Find where the given text appears and provide that cell's center as [X, Y] coordinate. 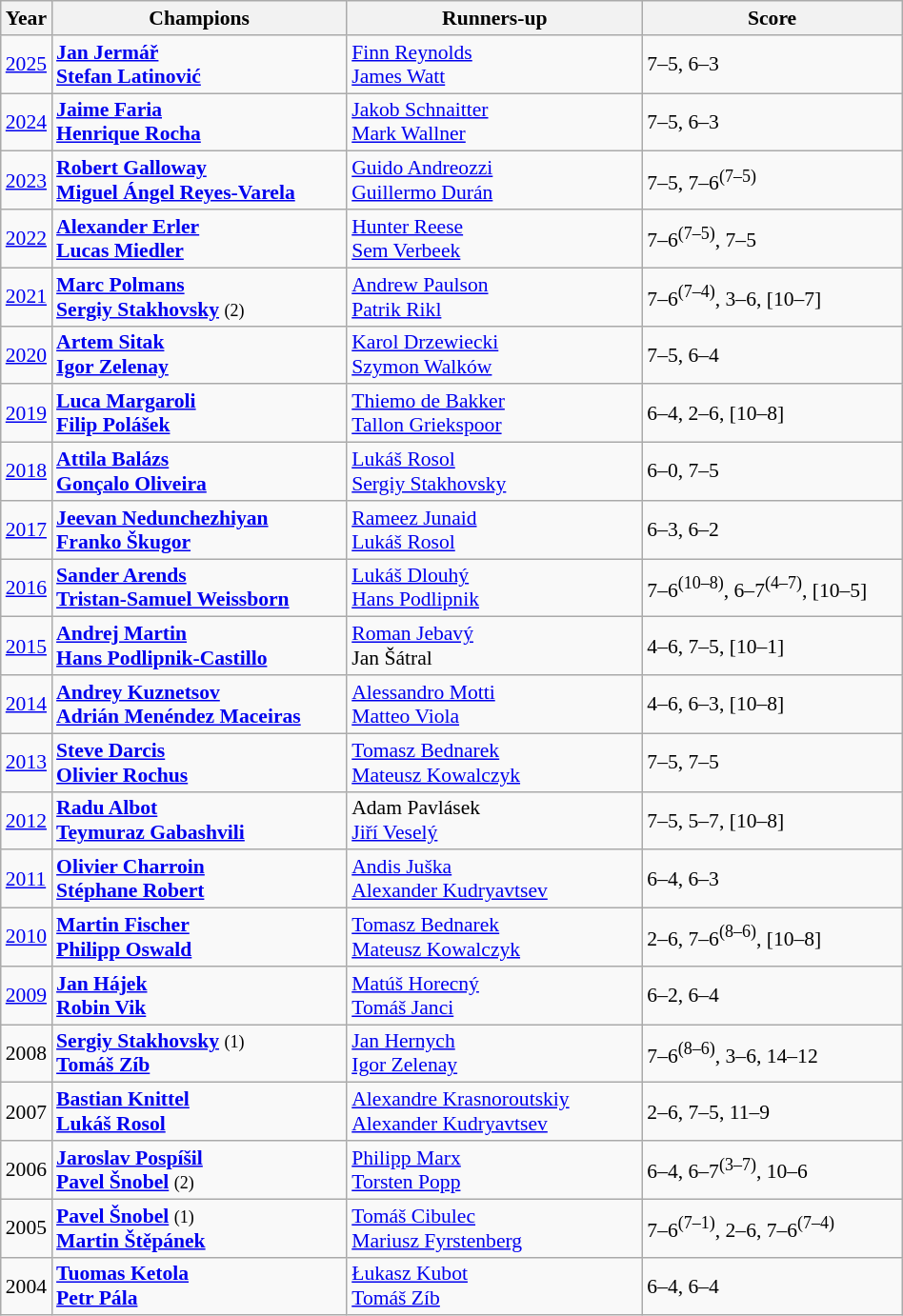
7–6(10–8), 6–7(4–7), [10–5] [772, 588]
Jakob Schnaitter Mark Wallner [494, 122]
Thiemo de Bakker Tallon Griekspoor [494, 413]
Andis Juška Alexander Kudryavtsev [494, 880]
2015 [27, 646]
Robert Galloway Miguel Ángel Reyes-Varela [199, 181]
2–6, 7–6(8–6), [10–8] [772, 937]
2018 [27, 472]
Alexandre Krasnoroutskiy Alexander Kudryavtsev [494, 1112]
Luca Margaroli Filip Polášek [199, 413]
4–6, 6–3, [10–8] [772, 705]
Rameez Junaid Lukáš Rosol [494, 529]
Roman Jebavý Jan Šátral [494, 646]
Year [27, 18]
2025 [27, 65]
2019 [27, 413]
2013 [27, 762]
Attila Balázs Gonçalo Oliveira [199, 472]
2011 [27, 880]
Andrey Kuznetsov Adrián Menéndez Maceiras [199, 705]
Martin Fischer Philipp Oswald [199, 937]
Artem Sitak Igor Zelenay [199, 354]
Jan Hájek Robin Vik [199, 996]
7–5, 7–5 [772, 762]
Runners-up [494, 18]
Champions [199, 18]
Steve Darcis Olivier Rochus [199, 762]
2024 [27, 122]
6–4, 2–6, [10–8] [772, 413]
6–2, 6–4 [772, 996]
Tuomas Ketola Petr Pála [199, 1286]
2016 [27, 588]
6–4, 6–7(3–7), 10–6 [772, 1169]
Adam Pavlásek Jiří Veselý [494, 821]
2–6, 7–5, 11–9 [772, 1112]
7–6(7–1), 2–6, 7–6(7–4) [772, 1228]
6–4, 6–4 [772, 1286]
Pavel Šnobel (1) Martin Štěpánek [199, 1228]
Tomáš Cibulec Mariusz Fyrstenberg [494, 1228]
2007 [27, 1112]
2014 [27, 705]
7–5, 5–7, [10–8] [772, 821]
2010 [27, 937]
7–6(7–5), 7–5 [772, 238]
2020 [27, 354]
4–6, 7–5, [10–1] [772, 646]
Jaime Faria Henrique Rocha [199, 122]
6–4, 6–3 [772, 880]
2023 [27, 181]
2012 [27, 821]
Jan Hernych Igor Zelenay [494, 1053]
2008 [27, 1053]
7–5, 6–4 [772, 354]
Matúš Horecný Tomáš Janci [494, 996]
Radu Albot Teymuraz Gabashvili [199, 821]
Hunter Reese Sem Verbeek [494, 238]
Philipp Marx Torsten Popp [494, 1169]
7–6(7–4), 3–6, [10–7] [772, 297]
6–0, 7–5 [772, 472]
2017 [27, 529]
2005 [27, 1228]
Bastian Knittel Lukáš Rosol [199, 1112]
Andrej Martin Hans Podlipnik-Castillo [199, 646]
Marc Polmans Sergiy Stakhovsky (2) [199, 297]
Andrew Paulson Patrik Rikl [494, 297]
7–6(8–6), 3–6, 14–12 [772, 1053]
Olivier Charroin Stéphane Robert [199, 880]
Łukasz Kubot Tomáš Zíb [494, 1286]
Alexander Erler Lucas Miedler [199, 238]
Sergiy Stakhovsky (1) Tomáš Zíb [199, 1053]
Lukáš Rosol Sergiy Stakhovsky [494, 472]
6–3, 6–2 [772, 529]
7–5, 7–6(7–5) [772, 181]
Jeevan Nedunchezhiyan Franko Škugor [199, 529]
Karol Drzewiecki Szymon Walków [494, 354]
2009 [27, 996]
Jaroslav Pospíšil Pavel Šnobel (2) [199, 1169]
Guido Andreozzi Guillermo Durán [494, 181]
Alessandro Motti Matteo Viola [494, 705]
Finn Reynolds James Watt [494, 65]
2021 [27, 297]
Jan Jermář Stefan Latinović [199, 65]
2004 [27, 1286]
2006 [27, 1169]
Lukáš Dlouhý Hans Podlipnik [494, 588]
Score [772, 18]
2022 [27, 238]
Sander Arends Tristan-Samuel Weissborn [199, 588]
